Extract the (x, y) coordinate from the center of the cell holding the provided text.  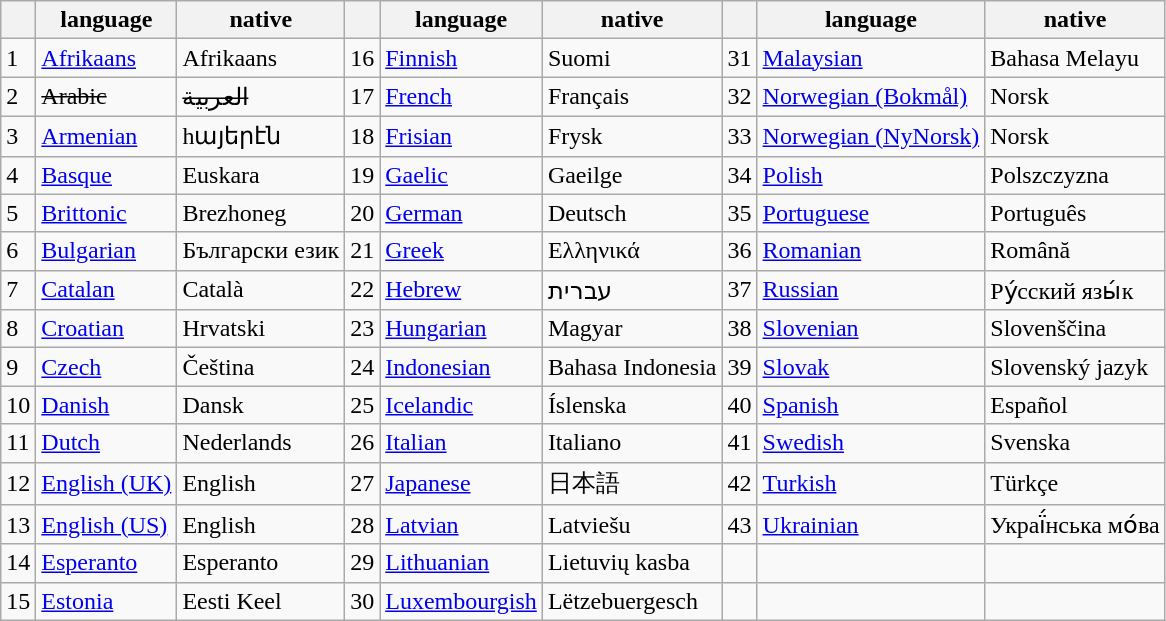
Bahasa Indonesia (632, 367)
15 (18, 601)
Lietuvių kasba (632, 563)
Italian (462, 443)
Euskara (261, 175)
17 (362, 97)
43 (740, 525)
Hebrew (462, 290)
Français (632, 97)
Estonia (106, 601)
11 (18, 443)
4 (18, 175)
21 (362, 251)
Svenska (1076, 443)
Čeština (261, 367)
Türkçe (1076, 484)
40 (740, 405)
Japanese (462, 484)
Română (1076, 251)
2 (18, 97)
Español (1076, 405)
Norwegian (NyNorsk) (871, 136)
12 (18, 484)
Slovenščina (1076, 329)
Latviešu (632, 525)
23 (362, 329)
22 (362, 290)
27 (362, 484)
Deutsch (632, 213)
32 (740, 97)
Suomi (632, 58)
3 (18, 136)
Luxembourgish (462, 601)
39 (740, 367)
Swedish (871, 443)
5 (18, 213)
14 (18, 563)
Frisian (462, 136)
English (UK) (106, 484)
Hungarian (462, 329)
36 (740, 251)
Bahasa Melayu (1076, 58)
34 (740, 175)
Czech (106, 367)
1 (18, 58)
English (US) (106, 525)
25 (362, 405)
30 (362, 601)
Íslenska (632, 405)
Ру́сский язы́к (1076, 290)
Dansk (261, 405)
Italiano (632, 443)
Brezhoneg (261, 213)
6 (18, 251)
Ελληνικά (632, 251)
Slovak (871, 367)
Lëtzebuergesch (632, 601)
10 (18, 405)
28 (362, 525)
Norwegian (Bokmål) (871, 97)
26 (362, 443)
Eesti Keel (261, 601)
Portuguese (871, 213)
19 (362, 175)
9 (18, 367)
38 (740, 329)
日本語 (632, 484)
Lithuanian (462, 563)
Català (261, 290)
Armenian (106, 136)
Slovenský jazyk (1076, 367)
41 (740, 443)
Gaelic (462, 175)
Brittonic (106, 213)
33 (740, 136)
Romanian (871, 251)
French (462, 97)
Ukrainian (871, 525)
Icelandic (462, 405)
German (462, 213)
Български език (261, 251)
Gaeilge (632, 175)
Finnish (462, 58)
Danish (106, 405)
Português (1076, 213)
Magyar (632, 329)
8 (18, 329)
Polszczyzna (1076, 175)
Украї́нська мо́ва (1076, 525)
Turkish (871, 484)
Catalan (106, 290)
16 (362, 58)
37 (740, 290)
Russian (871, 290)
Dutch (106, 443)
13 (18, 525)
42 (740, 484)
18 (362, 136)
20 (362, 213)
Basque (106, 175)
35 (740, 213)
Latvian (462, 525)
Malaysian (871, 58)
Hrvatski (261, 329)
Frysk (632, 136)
Spanish (871, 405)
Nederlands (261, 443)
Arabic (106, 97)
Slovenian (871, 329)
29 (362, 563)
Indonesian (462, 367)
עברית (632, 290)
hայերէն (261, 136)
Polish (871, 175)
Croatian (106, 329)
Bulgarian (106, 251)
24 (362, 367)
7 (18, 290)
العربية (261, 97)
Greek (462, 251)
31 (740, 58)
